Search for the cell housing the specified text and yield its (x, y) center coordinate. 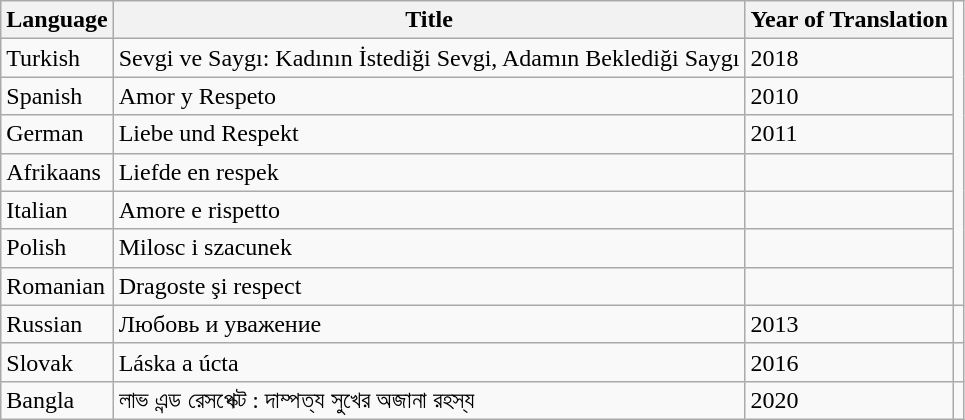
Italian (57, 210)
Russian (57, 324)
Liefde en respek (429, 172)
Afrikaans (57, 172)
2020 (849, 400)
Romanian (57, 286)
2016 (849, 362)
Bangla (57, 400)
Amor y Respeto (429, 96)
Polish (57, 248)
Dragoste şi respect (429, 286)
2018 (849, 58)
2011 (849, 134)
2010 (849, 96)
Slovak (57, 362)
Sevgi ve Saygı: Kadının İstediği Sevgi, Adamın Beklediği Saygı (429, 58)
Title (429, 20)
Liebe und Respekt (429, 134)
Láska a úcta (429, 362)
Amore e rispetto (429, 210)
Year of Translation (849, 20)
Spanish (57, 96)
লাভ এন্ড রেসপেক্ট : দাম্পত্য সুখের অজানা রহস্য (429, 400)
Milosc i szacunek (429, 248)
Language (57, 20)
2013 (849, 324)
Turkish (57, 58)
German (57, 134)
Любовь и уважение (429, 324)
